From the cell containing the given text, extract its center point as [X, Y] coordinate. 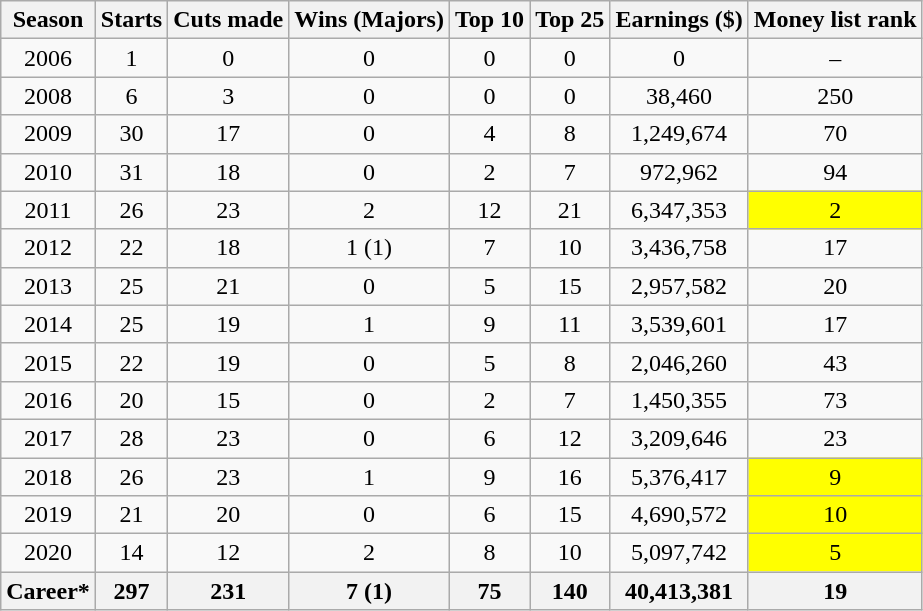
38,460 [679, 96]
11 [570, 324]
5,376,417 [679, 477]
1,450,355 [679, 400]
7 (1) [370, 591]
14 [131, 553]
30 [131, 134]
2020 [48, 553]
31 [131, 172]
Season [48, 20]
73 [835, 400]
2,957,582 [679, 286]
Wins (Majors) [370, 20]
Starts [131, 20]
2010 [48, 172]
43 [835, 362]
250 [835, 96]
2012 [48, 248]
Earnings ($) [679, 20]
3,436,758 [679, 248]
Cuts made [228, 20]
2018 [48, 477]
40,413,381 [679, 591]
297 [131, 591]
2017 [48, 438]
2008 [48, 96]
1 (1) [370, 248]
75 [489, 591]
Top 25 [570, 20]
Top 10 [489, 20]
2015 [48, 362]
3,209,646 [679, 438]
5,097,742 [679, 553]
Career* [48, 591]
140 [570, 591]
231 [228, 591]
2013 [48, 286]
94 [835, 172]
6,347,353 [679, 210]
Money list rank [835, 20]
1,249,674 [679, 134]
– [835, 58]
972,962 [679, 172]
28 [131, 438]
4 [489, 134]
2009 [48, 134]
2014 [48, 324]
2006 [48, 58]
16 [570, 477]
3,539,601 [679, 324]
2019 [48, 515]
2016 [48, 400]
70 [835, 134]
2011 [48, 210]
4,690,572 [679, 515]
3 [228, 96]
2,046,260 [679, 362]
